Output the [X, Y] coordinate of the center of the cell containing the given text.  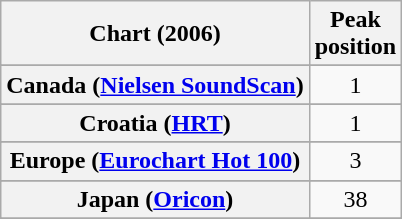
Europe (Eurochart Hot 100) [155, 161]
Canada (Nielsen SoundScan) [155, 85]
Peakposition [355, 34]
Chart (2006) [155, 34]
3 [355, 161]
38 [355, 199]
Croatia (HRT) [155, 123]
Japan (Oricon) [155, 199]
